Search for the cell housing the specified text and yield its [X, Y] center coordinate. 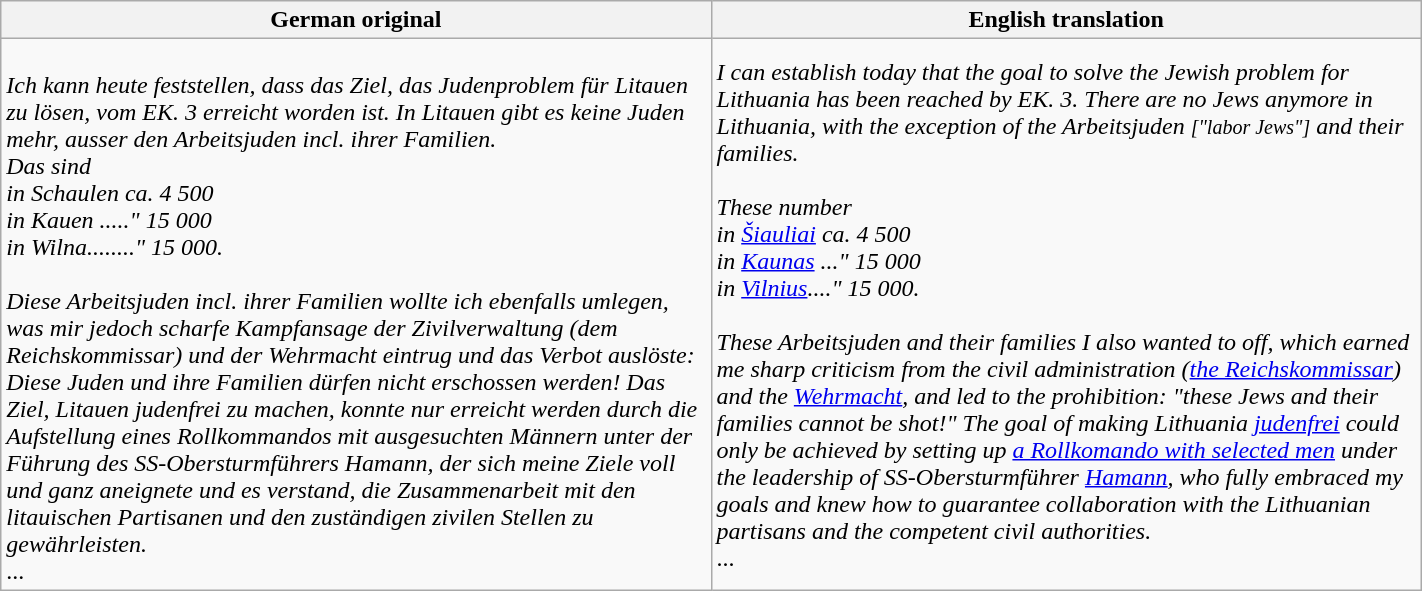
English translation [1066, 20]
German original [356, 20]
